Return (x, y) of the center of cell containing provided text 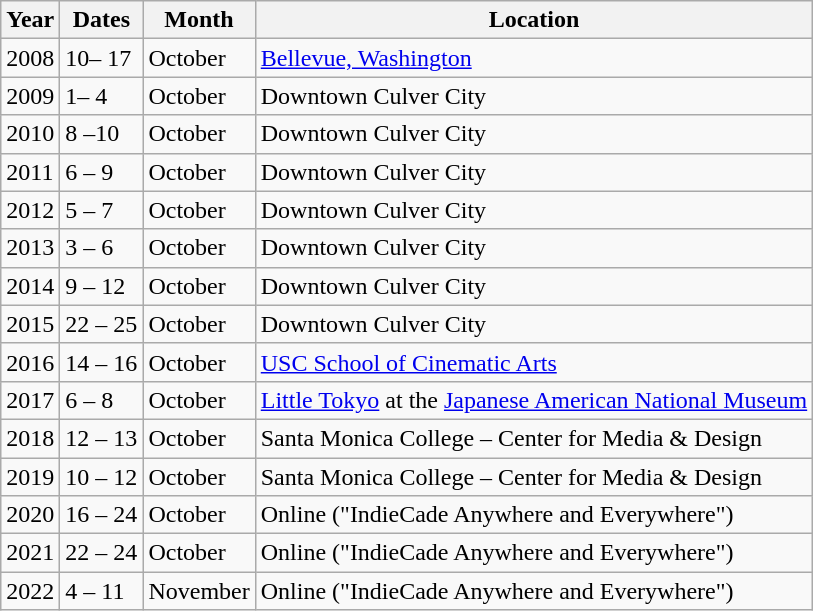
9 – 12 (102, 286)
Location (534, 20)
Little Tokyo at the Japanese American National Museum (534, 400)
2012 (30, 210)
22 – 25 (102, 324)
Dates (102, 20)
2018 (30, 438)
6 – 8 (102, 400)
8 –10 (102, 134)
2014 (30, 286)
November (199, 591)
16 – 24 (102, 515)
2015 (30, 324)
2022 (30, 591)
12 – 13 (102, 438)
10– 17 (102, 58)
2017 (30, 400)
2009 (30, 96)
22 – 24 (102, 553)
2021 (30, 553)
2010 (30, 134)
2020 (30, 515)
2011 (30, 172)
14 – 16 (102, 362)
Month (199, 20)
USC School of Cinematic Arts (534, 362)
2013 (30, 248)
5 – 7 (102, 210)
Bellevue, Washington (534, 58)
6 – 9 (102, 172)
3 – 6 (102, 248)
10 – 12 (102, 477)
4 – 11 (102, 591)
2016 (30, 362)
1– 4 (102, 96)
2019 (30, 477)
Year (30, 20)
2008 (30, 58)
